Pinpoint the cell where the given text exists, returning its [X, Y] midpoint coordinate. 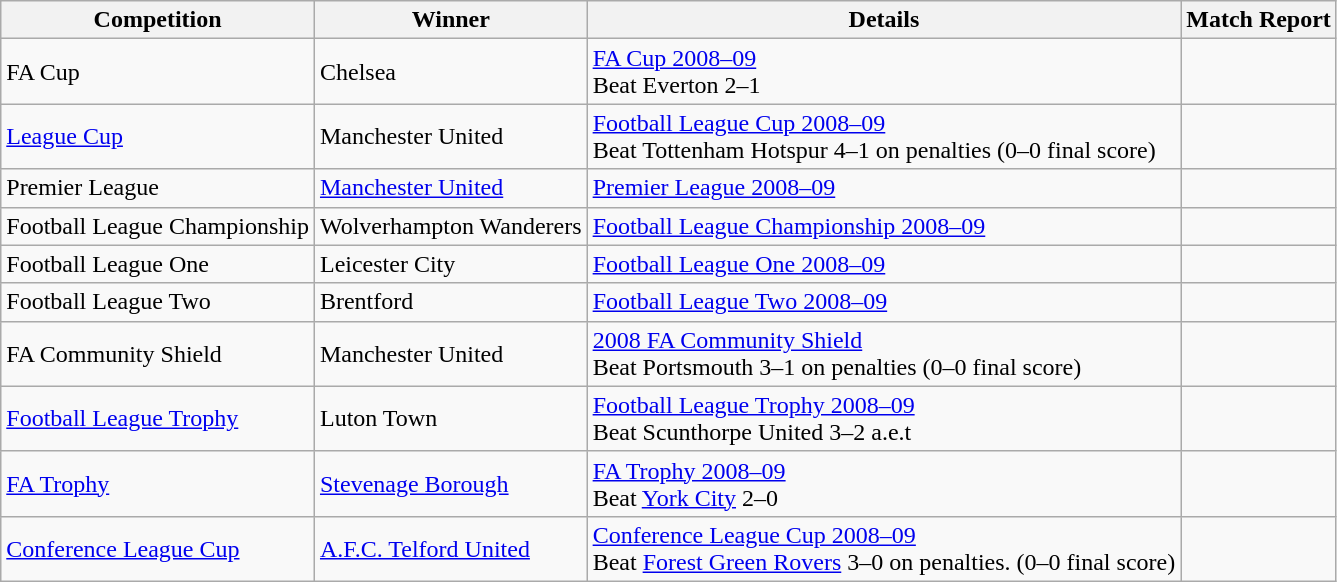
Wolverhampton Wanderers [450, 226]
League Cup [158, 136]
FA Trophy [158, 484]
Football League Championship [158, 226]
Conference League Cup 2008–09Beat Forest Green Rovers 3–0 on penalties. (0–0 final score) [884, 548]
Football League One 2008–09 [884, 264]
Premier League 2008–09 [884, 188]
Football League Trophy [158, 418]
2008 FA Community ShieldBeat Portsmouth 3–1 on penalties (0–0 final score) [884, 354]
FA Community Shield [158, 354]
Competition [158, 20]
Football League Two [158, 302]
Premier League [158, 188]
Football League Two 2008–09 [884, 302]
A.F.C. Telford United [450, 548]
FA Cup 2008–09Beat Everton 2–1 [884, 72]
Conference League Cup [158, 548]
Match Report [1259, 20]
Luton Town [450, 418]
FA Trophy 2008–09Beat York City 2–0 [884, 484]
Details [884, 20]
Stevenage Borough [450, 484]
Brentford [450, 302]
Chelsea [450, 72]
Football League Championship 2008–09 [884, 226]
Winner [450, 20]
Leicester City [450, 264]
FA Cup [158, 72]
Football League Trophy 2008–09Beat Scunthorpe United 3–2 a.e.t [884, 418]
Football League Cup 2008–09Beat Tottenham Hotspur 4–1 on penalties (0–0 final score) [884, 136]
Football League One [158, 264]
